Return [X, Y] of the center of cell containing provided text 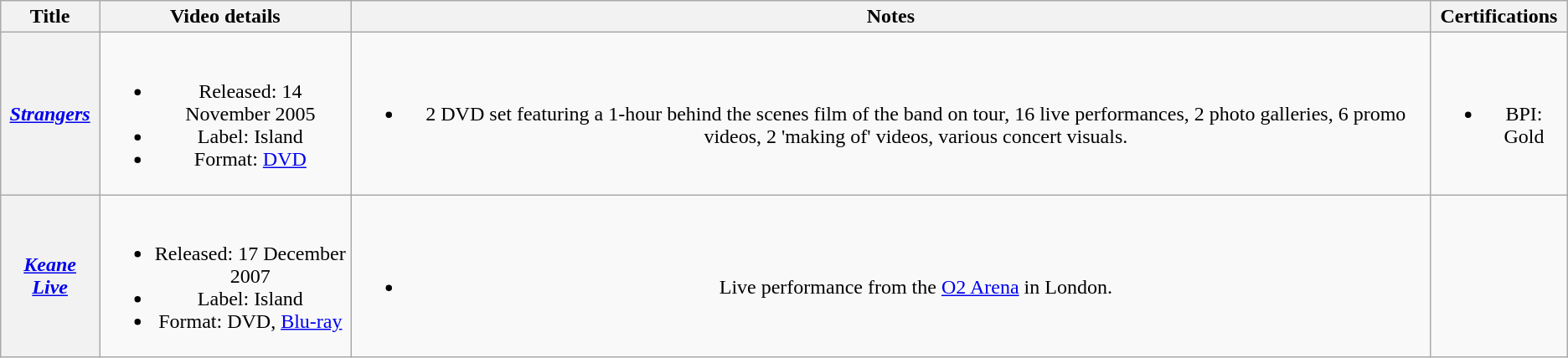
Notes [890, 17]
Video details [226, 17]
Released: 14 November 2005Label: IslandFormat: DVD [226, 114]
Keane Live [50, 276]
Live performance from the O2 Arena in London. [890, 276]
Released: 17 December 2007Label: IslandFormat: DVD, Blu-ray [226, 276]
Certifications [1499, 17]
Title [50, 17]
BPI: Gold [1499, 114]
Strangers [50, 114]
